Capture the cell that displays the provided text and extract its (x, y) central coordinate. 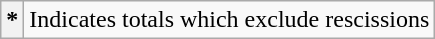
* (12, 20)
Indicates totals which exclude rescissions (230, 20)
